Return the (x, y) coordinate for the center point of the cell that contains the specified text.  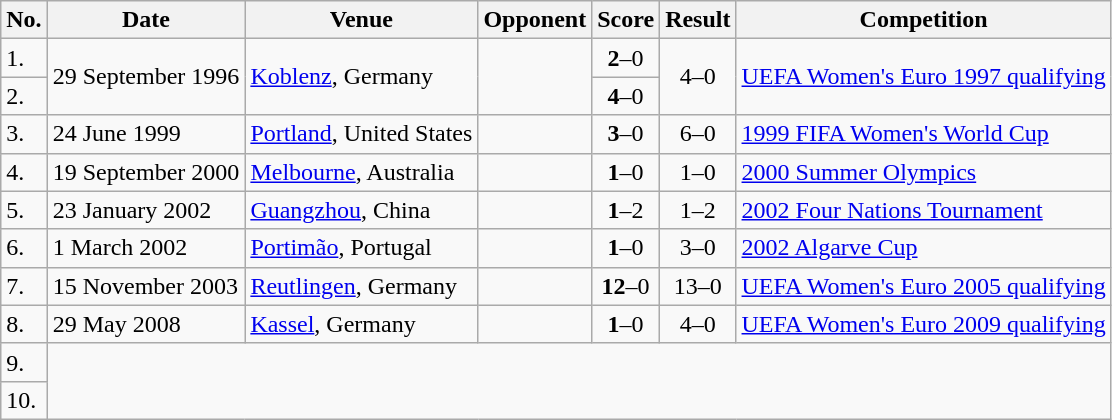
UEFA Women's Euro 2005 qualifying (924, 286)
Guangzhou, China (362, 210)
24 June 1999 (146, 134)
2000 Summer Olympics (924, 172)
Kassel, Germany (362, 324)
Koblenz, Germany (362, 77)
2002 Algarve Cup (924, 248)
Result (698, 20)
5. (24, 210)
Score (626, 20)
Melbourne, Australia (362, 172)
19 September 2000 (146, 172)
6. (24, 248)
Reutlingen, Germany (362, 286)
9. (24, 362)
Portland, United States (362, 134)
12–0 (626, 286)
15 November 2003 (146, 286)
UEFA Women's Euro 2009 qualifying (924, 324)
1. (24, 58)
No. (24, 20)
13–0 (698, 286)
1 March 2002 (146, 248)
23 January 2002 (146, 210)
2002 Four Nations Tournament (924, 210)
Opponent (535, 20)
7. (24, 286)
3. (24, 134)
Portimão, Portugal (362, 248)
10. (24, 400)
Competition (924, 20)
1999 FIFA Women's World Cup (924, 134)
2. (24, 96)
UEFA Women's Euro 1997 qualifying (924, 77)
6–0 (698, 134)
2–0 (626, 58)
4. (24, 172)
Venue (362, 20)
29 September 1996 (146, 77)
Date (146, 20)
29 May 2008 (146, 324)
8. (24, 324)
